Return the [X, Y] coordinate for the center point of the cell that contains the specified text.  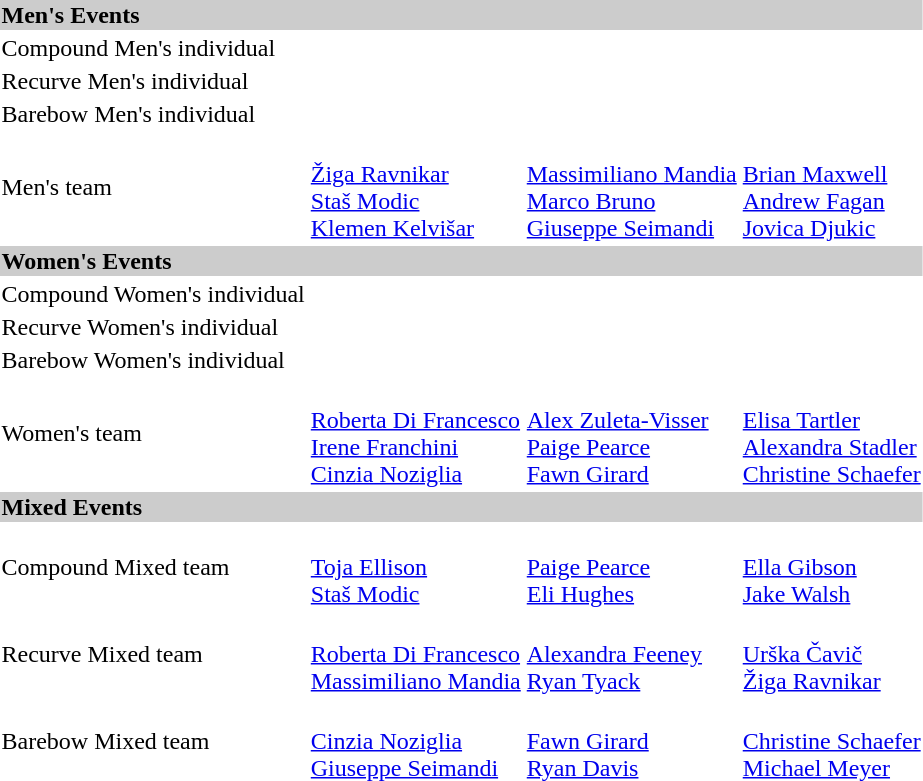
Žiga RavnikarStaš ModicKlemen Kelvišar [416, 188]
Barebow Men's individual [153, 114]
Alex Zuleta-VisserPaige PearceFawn Girard [632, 434]
Compound Men's individual [153, 48]
Recurve Women's individual [153, 327]
Massimiliano MandiaMarco BrunoGiuseppe Seimandi [632, 188]
Barebow Women's individual [153, 360]
Urška ČavičŽiga Ravnikar [832, 654]
Compound Mixed team [153, 567]
Roberta Di FrancescoIrene FranchiniCinzia Noziglia [416, 434]
Recurve Mixed team [153, 654]
Paige PearceEli Hughes [632, 567]
Alexandra FeeneyRyan Tyack [632, 654]
Mixed Events [461, 507]
Men's Events [461, 15]
Elisa TartlerAlexandra StadlerChristine Schaefer [832, 434]
Ella GibsonJake Walsh [832, 567]
Men's team [153, 188]
Toja EllisonStaš Modic [416, 567]
Brian MaxwellAndrew FaganJovica Djukic [832, 188]
Compound Women's individual [153, 294]
Women's Events [461, 261]
Women's team [153, 434]
Roberta Di FrancescoMassimiliano Mandia [416, 654]
Recurve Men's individual [153, 81]
